Return the [x, y] coordinate for the center point of the cell that contains the specified text.  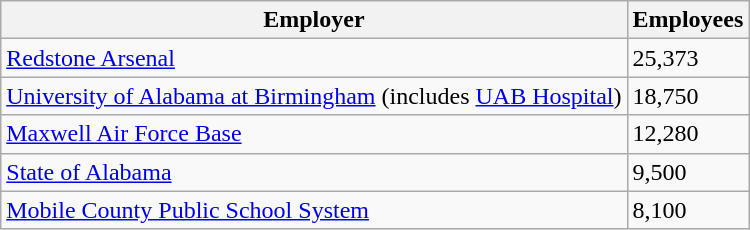
9,500 [688, 172]
25,373 [688, 58]
18,750 [688, 96]
Mobile County Public School System [314, 210]
8,100 [688, 210]
State of Alabama [314, 172]
12,280 [688, 134]
Maxwell Air Force Base [314, 134]
University of Alabama at Birmingham (includes UAB Hospital) [314, 96]
Employer [314, 20]
Employees [688, 20]
Redstone Arsenal [314, 58]
